Identify which cell holds the provided text, then report its [X, Y] central coordinate. 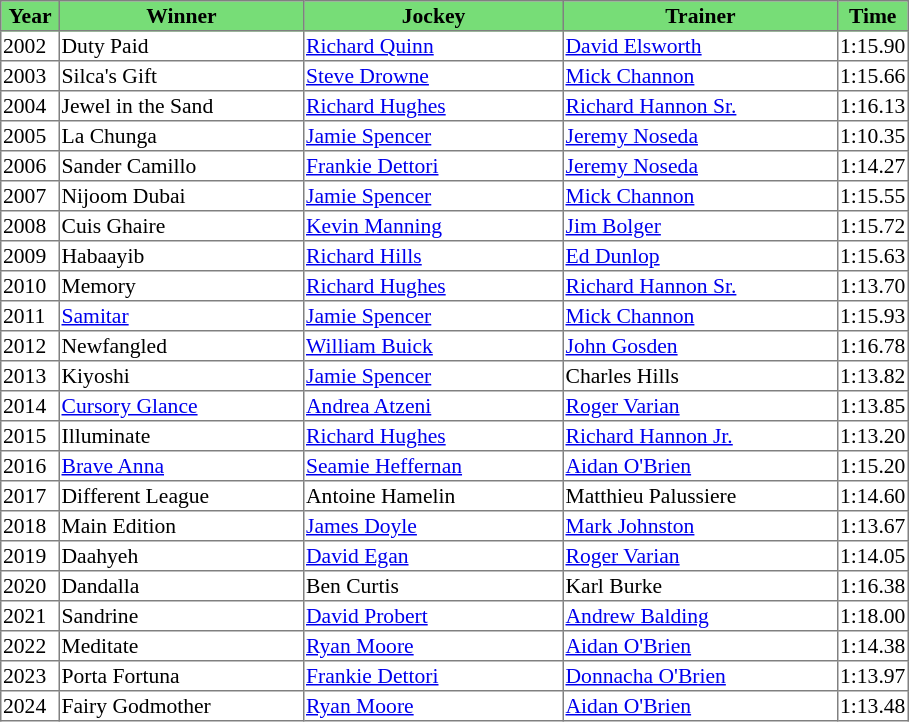
1:13.67 [873, 526]
Winner [181, 16]
Time [873, 16]
Ed Dunlop [700, 256]
Newfangled [181, 346]
Duty Paid [181, 46]
2023 [30, 676]
Sandrine [181, 616]
1:15.72 [873, 226]
2021 [30, 616]
Jim Bolger [700, 226]
James Doyle [434, 526]
Andrea Atzeni [434, 406]
2014 [30, 406]
Illuminate [181, 436]
2012 [30, 346]
2002 [30, 46]
1:14.60 [873, 496]
2005 [30, 136]
2018 [30, 526]
1:13.48 [873, 706]
2006 [30, 166]
Charles Hills [700, 376]
Meditate [181, 646]
1:14.05 [873, 556]
Dandalla [181, 586]
Daahyeh [181, 556]
Porta Fortuna [181, 676]
2004 [30, 106]
2015 [30, 436]
2024 [30, 706]
Fairy Godmother [181, 706]
Silca's Gift [181, 76]
1:13.85 [873, 406]
William Buick [434, 346]
Cursory Glance [181, 406]
1:15.55 [873, 196]
Samitar [181, 316]
1:14.27 [873, 166]
Jewel in the Sand [181, 106]
2017 [30, 496]
Steve Drowne [434, 76]
2008 [30, 226]
1:15.93 [873, 316]
David Probert [434, 616]
2007 [30, 196]
1:13.97 [873, 676]
1:15.66 [873, 76]
Donnacha O'Brien [700, 676]
Richard Hills [434, 256]
La Chunga [181, 136]
Cuis Ghaire [181, 226]
Mark Johnston [700, 526]
2009 [30, 256]
1:15.63 [873, 256]
Kiyoshi [181, 376]
1:13.70 [873, 286]
Main Edition [181, 526]
David Elsworth [700, 46]
1:10.35 [873, 136]
1:15.20 [873, 466]
David Egan [434, 556]
2016 [30, 466]
Andrew Balding [700, 616]
1:18.00 [873, 616]
1:16.38 [873, 586]
Richard Quinn [434, 46]
John Gosden [700, 346]
Jockey [434, 16]
2019 [30, 556]
2011 [30, 316]
Antoine Hamelin [434, 496]
1:13.20 [873, 436]
Matthieu Palussiere [700, 496]
2013 [30, 376]
1:13.82 [873, 376]
2010 [30, 286]
2020 [30, 586]
2003 [30, 76]
Habaayib [181, 256]
1:16.78 [873, 346]
Richard Hannon Jr. [700, 436]
Karl Burke [700, 586]
1:16.13 [873, 106]
Kevin Manning [434, 226]
Brave Anna [181, 466]
Sander Camillo [181, 166]
Different League [181, 496]
Year [30, 16]
Seamie Heffernan [434, 466]
Ben Curtis [434, 586]
Nijoom Dubai [181, 196]
1:14.38 [873, 646]
1:15.90 [873, 46]
Memory [181, 286]
2022 [30, 646]
Trainer [700, 16]
